Locate the cell with the specified text and output its (X, Y) center coordinate. 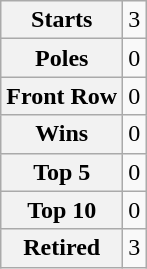
Top 5 (62, 172)
Starts (62, 20)
Wins (62, 134)
Retired (62, 248)
Poles (62, 58)
Front Row (62, 96)
Top 10 (62, 210)
